Return [x, y] of the center of cell containing provided text 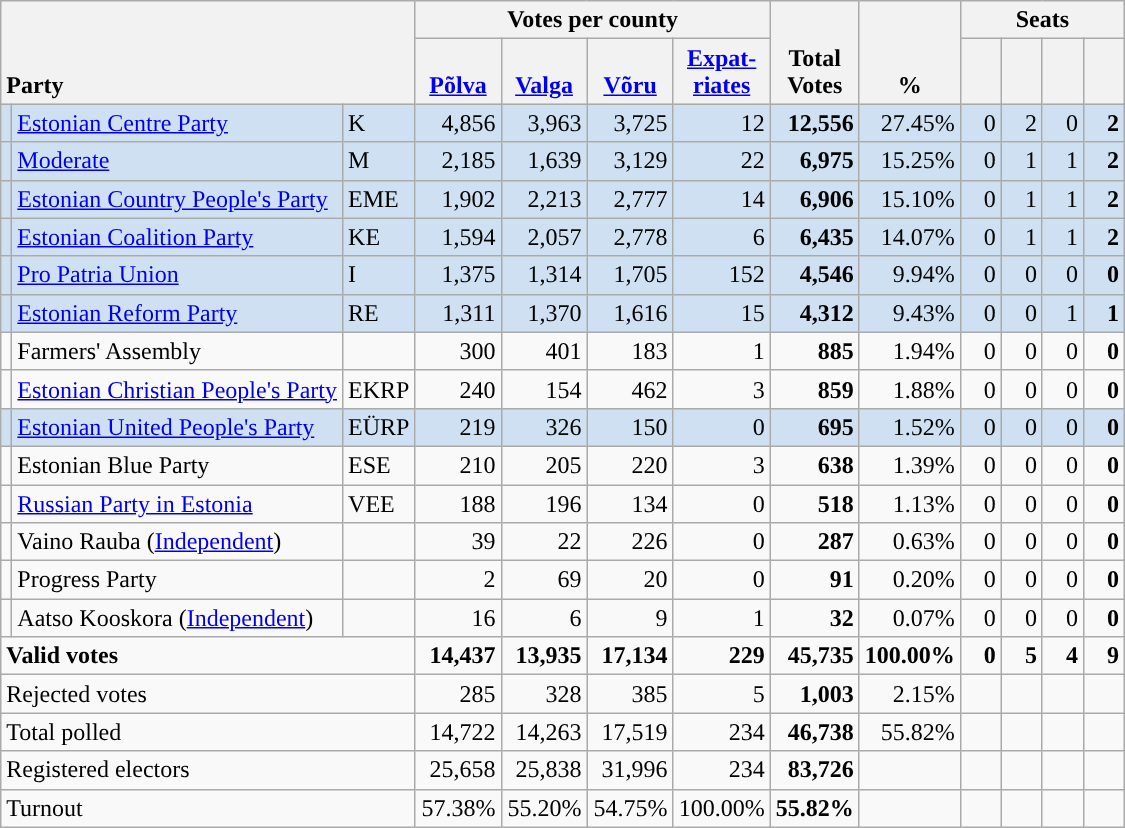
14,722 [458, 732]
220 [630, 465]
17,134 [630, 656]
6,435 [814, 237]
Põlva [458, 72]
Progress Party [178, 580]
Valga [544, 72]
15.10% [910, 199]
Total Votes [814, 52]
Farmers' Assembly [178, 351]
14.07% [910, 237]
401 [544, 351]
Estonian Country People's Party [178, 199]
1,314 [544, 275]
14,437 [458, 656]
3,963 [544, 123]
1.39% [910, 465]
EKRP [379, 389]
462 [630, 389]
3,725 [630, 123]
154 [544, 389]
300 [458, 351]
39 [458, 542]
Estonian Centre Party [178, 123]
1.88% [910, 389]
15 [722, 313]
M [379, 161]
4,312 [814, 313]
55.20% [544, 808]
25,838 [544, 770]
Pro Patria Union [178, 275]
20 [630, 580]
3,129 [630, 161]
31,996 [630, 770]
205 [544, 465]
0.20% [910, 580]
2.15% [910, 694]
12 [722, 123]
Votes per county [592, 20]
229 [722, 656]
1,705 [630, 275]
Expat- riates [722, 72]
Total polled [208, 732]
14 [722, 199]
4 [1062, 656]
518 [814, 503]
54.75% [630, 808]
VEE [379, 503]
14,263 [544, 732]
Võru [630, 72]
4,546 [814, 275]
1.94% [910, 351]
328 [544, 694]
134 [630, 503]
Turnout [208, 808]
2,778 [630, 237]
EME [379, 199]
1,594 [458, 237]
Estonian Blue Party [178, 465]
6,975 [814, 161]
150 [630, 427]
1,616 [630, 313]
13,935 [544, 656]
2,777 [630, 199]
885 [814, 351]
57.38% [458, 808]
45,735 [814, 656]
0.63% [910, 542]
240 [458, 389]
188 [458, 503]
219 [458, 427]
16 [458, 618]
326 [544, 427]
% [910, 52]
KE [379, 237]
Estonian Coalition Party [178, 237]
EÜRP [379, 427]
196 [544, 503]
Seats [1042, 20]
6,906 [814, 199]
Moderate [178, 161]
83,726 [814, 770]
385 [630, 694]
1,311 [458, 313]
638 [814, 465]
1.52% [910, 427]
2,213 [544, 199]
1,003 [814, 694]
285 [458, 694]
Rejected votes [208, 694]
1,902 [458, 199]
27.45% [910, 123]
ESE [379, 465]
Vaino Rauba (Independent) [178, 542]
Estonian United People's Party [178, 427]
Aatso Kooskora (Independent) [178, 618]
695 [814, 427]
17,519 [630, 732]
9.94% [910, 275]
2,057 [544, 237]
152 [722, 275]
25,658 [458, 770]
4,856 [458, 123]
0.07% [910, 618]
210 [458, 465]
1.13% [910, 503]
Estonian Reform Party [178, 313]
RE [379, 313]
32 [814, 618]
I [379, 275]
Russian Party in Estonia [178, 503]
1,639 [544, 161]
K [379, 123]
Party [208, 52]
46,738 [814, 732]
91 [814, 580]
226 [630, 542]
Registered electors [208, 770]
12,556 [814, 123]
69 [544, 580]
859 [814, 389]
Estonian Christian People's Party [178, 389]
2,185 [458, 161]
287 [814, 542]
15.25% [910, 161]
1,370 [544, 313]
9.43% [910, 313]
183 [630, 351]
Valid votes [208, 656]
1,375 [458, 275]
